Search for the cell housing the specified text and yield its [X, Y] center coordinate. 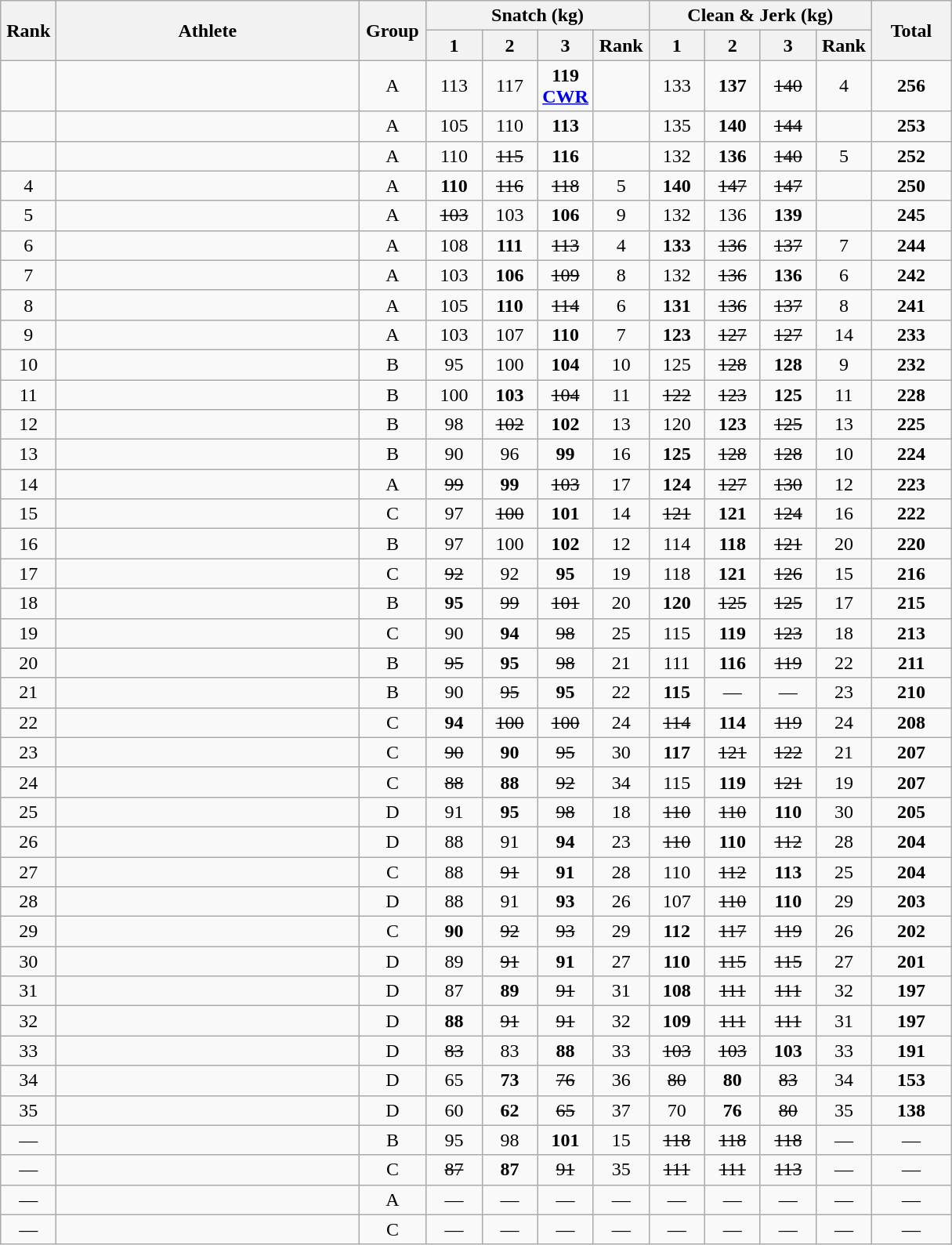
62 [509, 1110]
203 [910, 902]
37 [621, 1110]
215 [910, 603]
232 [910, 364]
96 [509, 454]
Group [393, 31]
256 [910, 86]
228 [910, 394]
130 [788, 484]
222 [910, 514]
Athlete [208, 31]
223 [910, 484]
135 [677, 126]
245 [910, 215]
119 CWR [566, 86]
211 [910, 663]
244 [910, 245]
202 [910, 932]
225 [910, 425]
205 [910, 812]
126 [788, 574]
242 [910, 275]
241 [910, 305]
144 [788, 126]
253 [910, 126]
139 [788, 215]
60 [454, 1110]
Total [910, 31]
208 [910, 722]
210 [910, 693]
191 [910, 1051]
Clean & Jerk (kg) [760, 16]
131 [677, 305]
138 [910, 1110]
36 [621, 1080]
250 [910, 186]
252 [910, 156]
Snatch (kg) [538, 16]
201 [910, 961]
233 [910, 335]
220 [910, 544]
216 [910, 574]
73 [509, 1080]
70 [677, 1110]
153 [910, 1080]
213 [910, 633]
224 [910, 454]
